Locate the cell with the specified text and output its (X, Y) center coordinate. 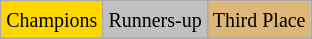
Runners-up (155, 20)
Champions (52, 20)
Third Place (259, 20)
